Return [X, Y] of the center of cell containing provided text 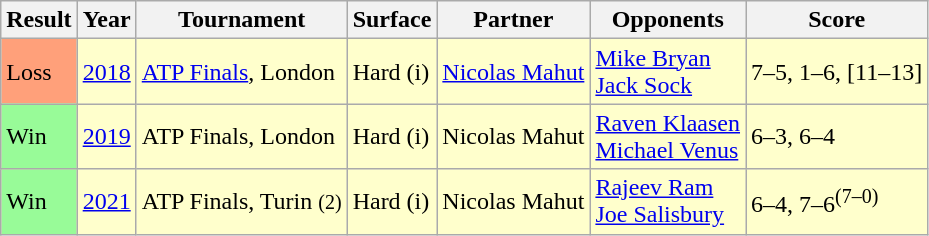
Raven Klaasen Michael Venus [668, 136]
2019 [106, 136]
Surface [392, 20]
Loss [39, 72]
Result [39, 20]
6–4, 7–6(7–0) [837, 202]
7–5, 1–6, [11–13] [837, 72]
Tournament [242, 20]
Partner [514, 20]
ATP Finals, Turin (2) [242, 202]
2021 [106, 202]
2018 [106, 72]
Opponents [668, 20]
Mike Bryan Jack Sock [668, 72]
Score [837, 20]
6–3, 6–4 [837, 136]
Year [106, 20]
Rajeev Ram Joe Salisbury [668, 202]
